Determine the (X, Y) coordinate at the center of the cell enclosing the given text.  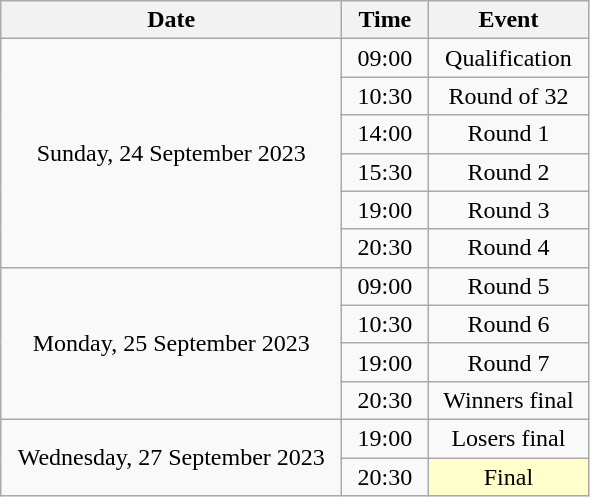
Event (508, 20)
Losers final (508, 438)
Qualification (508, 58)
Monday, 25 September 2023 (172, 343)
Round 5 (508, 286)
Wednesday, 27 September 2023 (172, 457)
Date (172, 20)
Sunday, 24 September 2023 (172, 153)
14:00 (385, 134)
Round 6 (508, 324)
Round 3 (508, 210)
Round 7 (508, 362)
Final (508, 477)
Round 4 (508, 248)
Round of 32 (508, 96)
15:30 (385, 172)
Round 2 (508, 172)
Winners final (508, 400)
Round 1 (508, 134)
Time (385, 20)
